Detect which cell encompasses the target text, then output its (x, y) center coordinate. 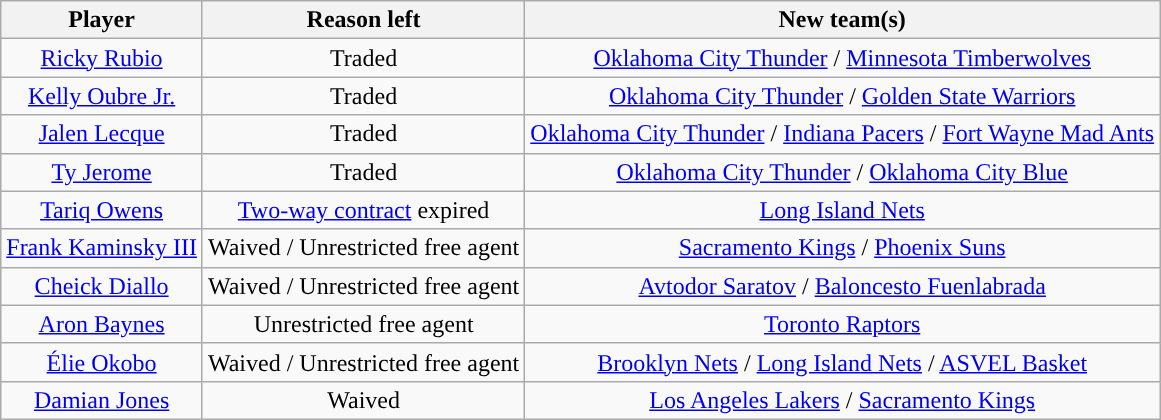
Los Angeles Lakers / Sacramento Kings (842, 400)
Aron Baynes (102, 324)
Tariq Owens (102, 210)
Player (102, 20)
Élie Okobo (102, 362)
Oklahoma City Thunder / Golden State Warriors (842, 96)
Damian Jones (102, 400)
Jalen Lecque (102, 134)
Sacramento Kings / Phoenix Suns (842, 248)
Oklahoma City Thunder / Minnesota Timberwolves (842, 58)
Reason left (363, 20)
New team(s) (842, 20)
Long Island Nets (842, 210)
Toronto Raptors (842, 324)
Oklahoma City Thunder / Oklahoma City Blue (842, 172)
Frank Kaminsky III (102, 248)
Oklahoma City Thunder / Indiana Pacers / Fort Wayne Mad Ants (842, 134)
Kelly Oubre Jr. (102, 96)
Waived (363, 400)
Brooklyn Nets / Long Island Nets / ASVEL Basket (842, 362)
Ty Jerome (102, 172)
Unrestricted free agent (363, 324)
Cheick Diallo (102, 286)
Two-way contract expired (363, 210)
Ricky Rubio (102, 58)
Avtodor Saratov / Baloncesto Fuenlabrada (842, 286)
